Identify which cell holds the provided text, then report its [X, Y] central coordinate. 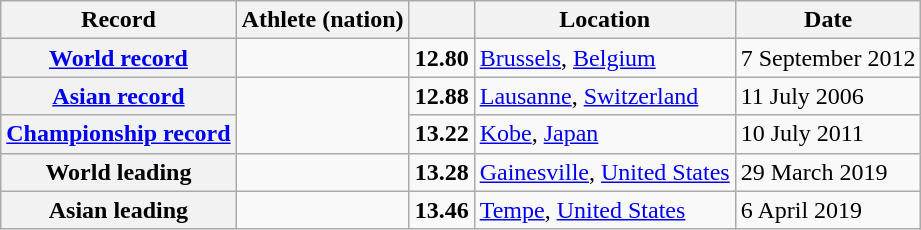
Asian record [118, 96]
Tempe, United States [604, 210]
12.88 [442, 96]
Kobe, Japan [604, 134]
World record [118, 58]
29 March 2019 [828, 172]
12.80 [442, 58]
Asian leading [118, 210]
6 April 2019 [828, 210]
Gainesville, United States [604, 172]
Location [604, 20]
Date [828, 20]
Record [118, 20]
13.46 [442, 210]
Athlete (nation) [322, 20]
Lausanne, Switzerland [604, 96]
Brussels, Belgium [604, 58]
World leading [118, 172]
Championship record [118, 134]
13.22 [442, 134]
13.28 [442, 172]
10 July 2011 [828, 134]
11 July 2006 [828, 96]
7 September 2012 [828, 58]
